For the text-containing cell, return its midpoint in (X, Y) coordinate format. 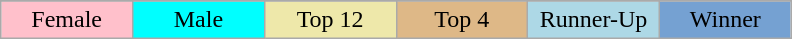
Top 4 (462, 20)
Runner-Up (594, 20)
Female (67, 20)
Top 12 (330, 20)
Male (199, 20)
Winner (725, 20)
